Scan for the cell matching the given text and deliver its (x, y) coordinate at center. 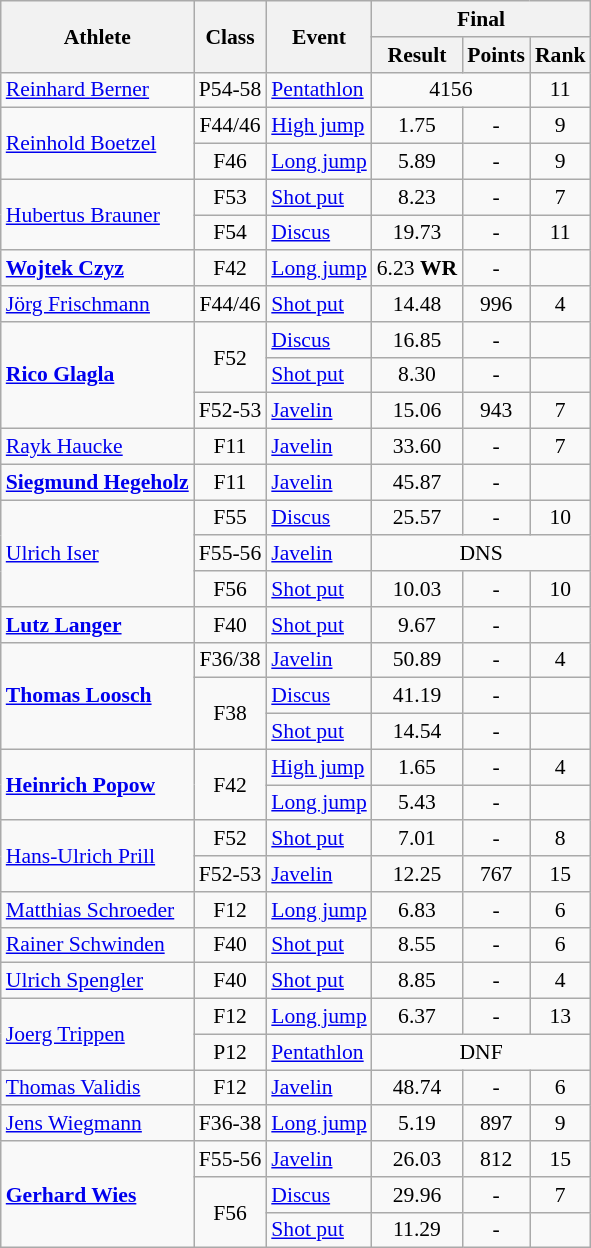
29.96 (417, 1195)
9.67 (417, 625)
5.43 (417, 803)
45.87 (417, 482)
767 (496, 874)
Heinrich Popow (98, 784)
P54-58 (230, 90)
F36-38 (230, 1124)
16.85 (417, 340)
Hubertus Brauner (98, 214)
12.25 (417, 874)
6.37 (417, 1017)
6.83 (417, 910)
Result (417, 55)
25.57 (417, 518)
Thomas Validis (98, 1088)
8.30 (417, 375)
7.01 (417, 839)
Ulrich Spengler (98, 981)
Reinhard Berner (98, 90)
F54 (230, 233)
Jörg Frischmann (98, 304)
Class (230, 36)
Siegmund Hegeholz (98, 482)
14.54 (417, 732)
Rank (560, 55)
41.19 (417, 696)
Athlete (98, 36)
Points (496, 55)
10.03 (417, 589)
8 (560, 839)
Matthias Schroeder (98, 910)
897 (496, 1124)
26.03 (417, 1159)
Wojtek Czyz (98, 269)
Hans-Ulrich Prill (98, 856)
DNS (482, 554)
P12 (230, 1052)
DNF (482, 1052)
50.89 (417, 660)
Final (482, 19)
5.19 (417, 1124)
15.06 (417, 411)
F38 (230, 714)
8.23 (417, 197)
1.75 (417, 126)
8.55 (417, 945)
Jens Wiegmann (98, 1124)
Ulrich Iser (98, 554)
33.60 (417, 447)
Thomas Loosch (98, 696)
4156 (451, 90)
13 (560, 1017)
19.73 (417, 233)
11.29 (417, 1230)
943 (496, 411)
812 (496, 1159)
Joerg Trippen (98, 1034)
F55 (230, 518)
6.23 WR (417, 269)
14.48 (417, 304)
5.89 (417, 162)
F53 (230, 197)
Event (318, 36)
Rainer Schwinden (98, 945)
F36/38 (230, 660)
Gerhard Wies (98, 1194)
48.74 (417, 1088)
F46 (230, 162)
8.85 (417, 981)
996 (496, 304)
Rayk Haucke (98, 447)
Reinhold Boetzel (98, 144)
Rico Glagla (98, 376)
Lutz Langer (98, 625)
1.65 (417, 767)
